Detect which cell encompasses the target text, then output its [x, y] center coordinate. 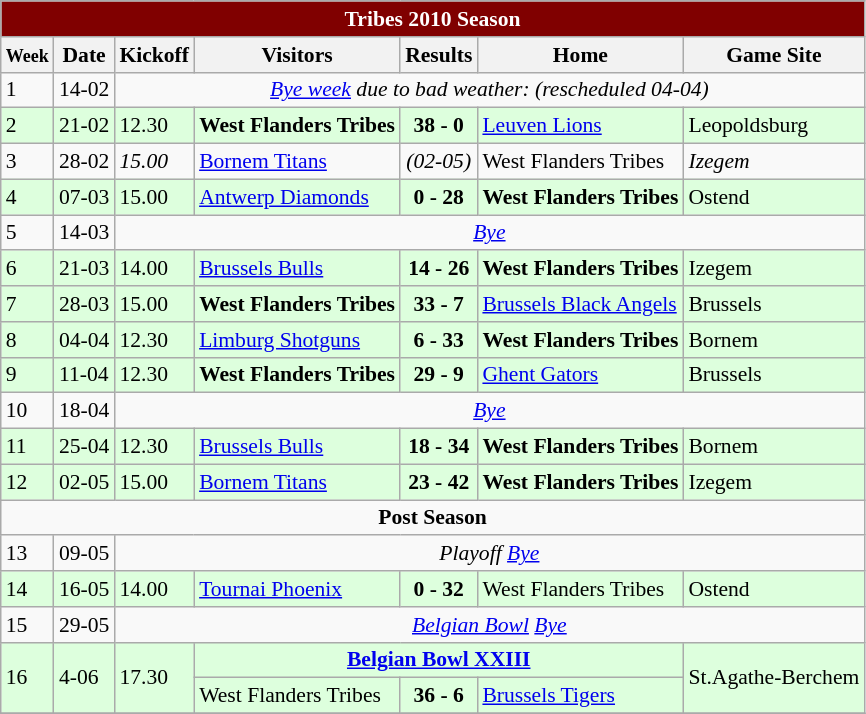
29 - 9 [438, 375]
6 [28, 269]
3 [28, 162]
14-03 [84, 233]
18-04 [84, 411]
6 - 33 [438, 340]
12 [28, 482]
38 - 0 [438, 126]
23 - 42 [438, 482]
28-02 [84, 162]
09-05 [84, 554]
Date [84, 55]
33 - 7 [438, 304]
18 - 34 [438, 447]
02-05 [84, 482]
9 [28, 375]
Brussels Black Angels [580, 304]
8 [28, 340]
7 [28, 304]
Kickoff [154, 55]
Belgian Bowl Bye [489, 625]
14 [28, 589]
Week [28, 55]
Leuven Lions [580, 126]
07-03 [84, 197]
(02-05) [438, 162]
Antwerp Diamonds [297, 197]
17.30 [154, 678]
14 - 26 [438, 269]
0 - 28 [438, 197]
Post Season [433, 518]
36 - 6 [438, 696]
Tournai Phoenix [297, 589]
Playoff Bye [489, 554]
Tribes 2010 Season [433, 19]
4 [28, 197]
11 [28, 447]
5 [28, 233]
Belgian Bowl XXIII [438, 660]
Visitors [297, 55]
2 [28, 126]
10 [28, 411]
21-03 [84, 269]
16-05 [84, 589]
Bye week due to bad weather: (rescheduled 04-04) [489, 90]
Home [580, 55]
4-06 [84, 678]
St.Agathe-Berchem [774, 678]
Leopoldsburg [774, 126]
Game Site [774, 55]
21-02 [84, 126]
28-03 [84, 304]
29-05 [84, 625]
14-02 [84, 90]
04-04 [84, 340]
Results [438, 55]
13 [28, 554]
Ghent Gators [580, 375]
11-04 [84, 375]
16 [28, 678]
15 [28, 625]
25-04 [84, 447]
Brussels Tigers [580, 696]
Limburg Shotguns [297, 340]
0 - 32 [438, 589]
1 [28, 90]
